Locate the cell with the specified text and output its (x, y) center coordinate. 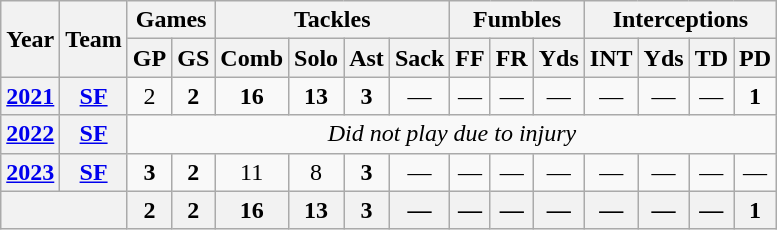
PD (756, 58)
2021 (30, 96)
Comb (252, 58)
GS (194, 58)
Sack (419, 58)
Tackles (332, 20)
Solo (316, 58)
Fumbles (518, 20)
Team (94, 39)
2022 (30, 134)
Games (170, 20)
Did not play due to injury (452, 134)
GP (149, 58)
2023 (30, 172)
11 (252, 172)
FF (470, 58)
8 (316, 172)
Ast (367, 58)
Interceptions (680, 20)
INT (611, 58)
TD (711, 58)
FR (512, 58)
Year (30, 39)
